Return the (x, y) coordinate for the center point of the cell that contains the specified text.  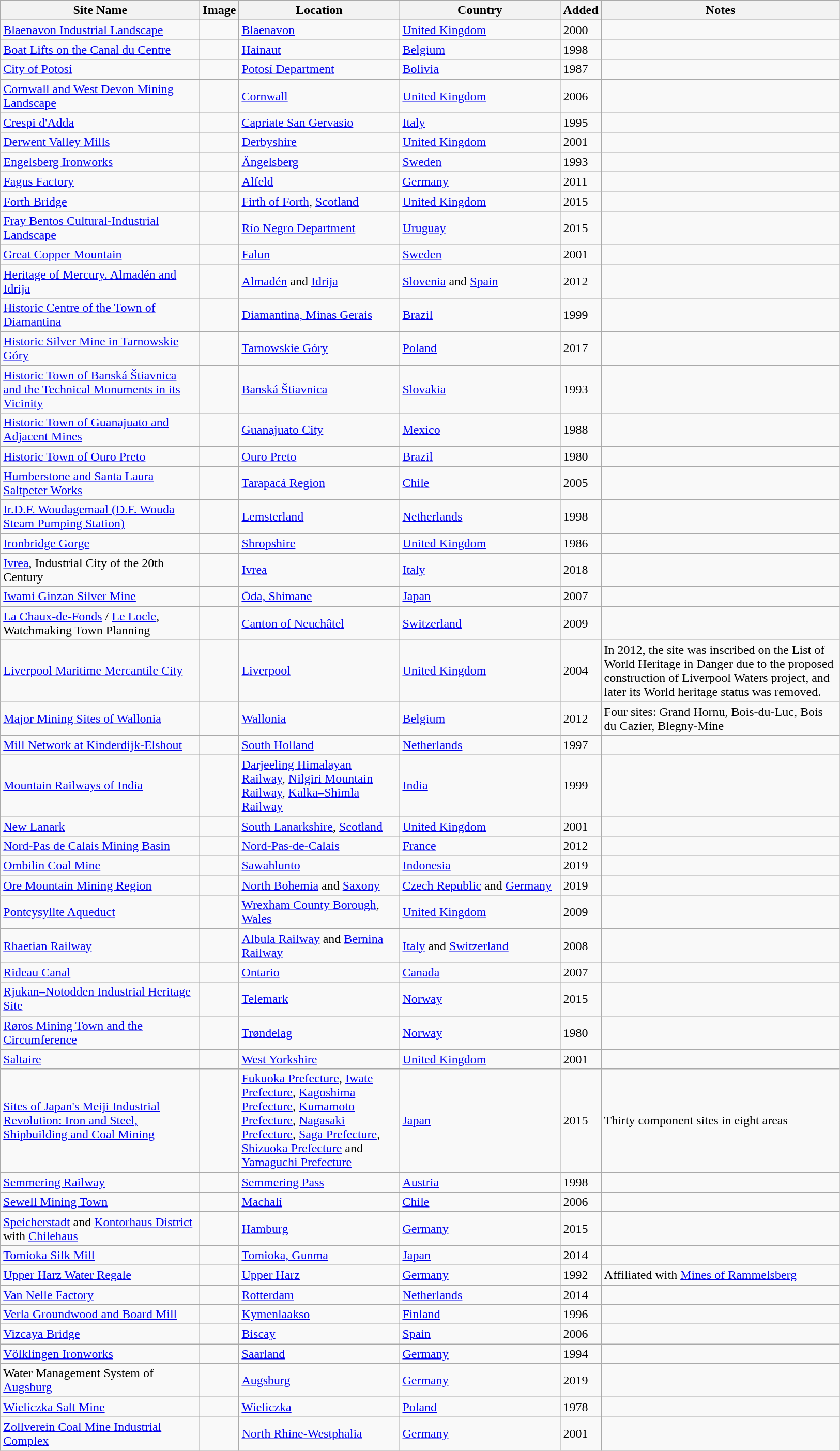
Blaenavon (319, 30)
Cornwall (319, 96)
Iwami Ginzan Silver Mine (100, 597)
Guanajuato City (319, 430)
Telemark (319, 999)
South Holland (319, 745)
Pontcysyllte Aqueduct (100, 912)
Augsburg (319, 1380)
Heritage of Mercury. Almadén and Idrija (100, 281)
Wrexham County Borough, Wales (319, 912)
Added (581, 10)
Sewell Mining Town (100, 1202)
Hainaut (319, 50)
Rotterdam (319, 1295)
Crespi d'Adda (100, 123)
Indonesia (480, 866)
Thirty component sites in eight areas (721, 1121)
Image (219, 10)
Rjukan–Notodden Industrial Heritage Site (100, 999)
Diamantina, Minas Gerais (319, 315)
Ouro Preto (319, 456)
Völklingen Ironworks (100, 1354)
Historic Town of Ouro Preto (100, 456)
Firth of Forth, Scotland (319, 201)
Site Name (100, 10)
Fagus Factory (100, 181)
Nord-Pas-de-Calais (319, 846)
Cornwall and West Devon Mining Landscape (100, 96)
Historic Town of Banská Štiavnica and the Technical Monuments in its Vicinity (100, 389)
Darjeeling Himalayan Railway, Nilgiri Mountain Railway, Kalka–Shimla Railway (319, 786)
France (480, 846)
Ontario (319, 972)
Engelsberg Ironworks (100, 162)
Wallonia (319, 719)
Derwent Valley Mills (100, 142)
Boat Lifts on the Canal du Centre (100, 50)
1987 (581, 69)
Fray Bentos Cultural-Industrial Landscape (100, 227)
South Lanarkshire, Scotland (319, 827)
Location (319, 10)
Tomioka Silk Mill (100, 1255)
Slovenia and Spain (480, 281)
2005 (581, 483)
New Lanark (100, 827)
Historic Centre of the Town of Diamantina (100, 315)
City of Potosí (100, 69)
Sawahlunto (319, 866)
Capriate San Gervasio (319, 123)
Upper Harz (319, 1275)
Vizcaya Bridge (100, 1334)
Wieliczka (319, 1407)
Mountain Railways of India (100, 786)
Ivrea (319, 570)
Austria (480, 1182)
Slovakia (480, 389)
Forth Bridge (100, 201)
Kymenlaakso (319, 1315)
1986 (581, 543)
Tarnowskie Góry (319, 348)
La Chaux-de-Fonds / Le Locle, Watchmaking Town Planning (100, 623)
1996 (581, 1315)
Mill Network at Kinderdijk-Elshout (100, 745)
Wieliczka Salt Mine (100, 1407)
Alfeld (319, 181)
Switzerland (480, 623)
Historic Silver Mine in Tarnowskie Góry (100, 348)
Ombilin Coal Mine (100, 866)
Shropshire (319, 543)
2017 (581, 348)
Humberstone and Santa Laura Saltpeter Works (100, 483)
Bolivia (480, 69)
1988 (581, 430)
Semmering Pass (319, 1182)
Rhaetian Railway (100, 946)
Liverpool (319, 671)
West Yorkshire (319, 1059)
Røros Mining Town and the Circumference (100, 1033)
2004 (581, 671)
Spain (480, 1334)
Ängelsberg (319, 162)
Historic Town of Guanajuato and Adjacent Mines (100, 430)
1978 (581, 1407)
India (480, 786)
Almadén and Idrija (319, 281)
1995 (581, 123)
Liverpool Maritime Mercantile City (100, 671)
Ōda, Shimane (319, 597)
Affiliated with Mines of Rammelsberg (721, 1275)
Tomioka, Gunma (319, 1255)
1994 (581, 1354)
Semmering Railway (100, 1182)
Speicherstadt and Kontorhaus District with Chilehaus (100, 1228)
2000 (581, 30)
Ore Mountain Mining Region (100, 885)
Nord-Pas de Calais Mining Basin (100, 846)
Albula Railway and Bernina Railway (319, 946)
2018 (581, 570)
Country (480, 10)
Lemsterland (319, 517)
Canton of Neuchâtel (319, 623)
Upper Harz Water Regale (100, 1275)
Four sites: Grand Hornu, Bois-du-Luc, Bois du Cazier, Blegny-Mine (721, 719)
1997 (581, 745)
Ironbridge Gorge (100, 543)
Ivrea, Industrial City of the 20th Century (100, 570)
Biscay (319, 1334)
North Bohemia and Saxony (319, 885)
Saarland (319, 1354)
Czech Republic and Germany (480, 885)
Verla Groundwood and Board Mill (100, 1315)
Great Copper Mountain (100, 254)
2008 (581, 946)
Mexico (480, 430)
Italy and Switzerland (480, 946)
Uruguay (480, 227)
Saltaire (100, 1059)
Canada (480, 972)
Finland (480, 1315)
Hamburg (319, 1228)
Trøndelag (319, 1033)
Banská Štiavnica (319, 389)
Blaenavon Industrial Landscape (100, 30)
North Rhine-Westphalia (319, 1434)
1992 (581, 1275)
Sites of Japan's Meiji Industrial Revolution: Iron and Steel, Shipbuilding and Coal Mining (100, 1121)
Notes (721, 10)
Water Management System of Augsburg (100, 1380)
2011 (581, 181)
Ir.D.F. Woudagemaal (D.F. Wouda Steam Pumping Station) (100, 517)
Potosí Department (319, 69)
Tarapacá Region (319, 483)
Van Nelle Factory (100, 1295)
Machalí (319, 1202)
Falun (319, 254)
Derbyshire (319, 142)
Major Mining Sites of Wallonia (100, 719)
Zollverein Coal Mine Industrial Complex (100, 1434)
Río Negro Department (319, 227)
Rideau Canal (100, 972)
